From the cell containing the given text, extract its center point as [X, Y] coordinate. 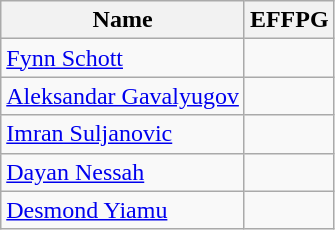
Name [123, 20]
EFFPG [289, 20]
Imran Suljanovic [123, 134]
Dayan Nessah [123, 172]
Desmond Yiamu [123, 210]
Aleksandar Gavalyugov [123, 96]
Fynn Schott [123, 58]
